Provide the (X, Y) coordinate of the cell's center where the given text is located.  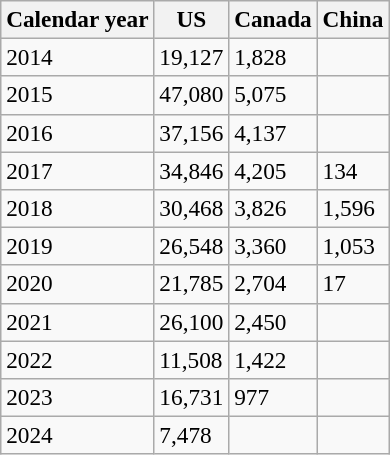
17 (353, 284)
977 (273, 397)
1,596 (353, 208)
47,080 (192, 95)
2020 (78, 284)
11,508 (192, 359)
3,360 (273, 246)
US (192, 19)
2021 (78, 322)
2024 (78, 435)
5,075 (273, 95)
2,704 (273, 284)
Calendar year (78, 19)
37,156 (192, 133)
2017 (78, 170)
1,828 (273, 57)
Canada (273, 19)
26,100 (192, 322)
1,422 (273, 359)
2015 (78, 95)
2023 (78, 397)
2016 (78, 133)
4,137 (273, 133)
2019 (78, 246)
2014 (78, 57)
2018 (78, 208)
21,785 (192, 284)
2022 (78, 359)
134 (353, 170)
19,127 (192, 57)
34,846 (192, 170)
4,205 (273, 170)
2,450 (273, 322)
7,478 (192, 435)
1,053 (353, 246)
30,468 (192, 208)
26,548 (192, 246)
3,826 (273, 208)
16,731 (192, 397)
China (353, 19)
